Find where the given text appears and provide that cell's center as (X, Y) coordinate. 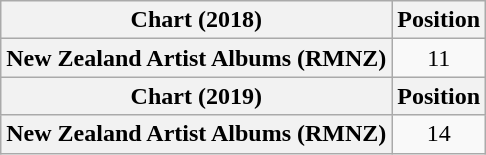
Chart (2019) (196, 96)
14 (439, 134)
Chart (2018) (196, 20)
11 (439, 58)
